Return the (x, y) coordinate for the center point of the cell that contains the specified text.  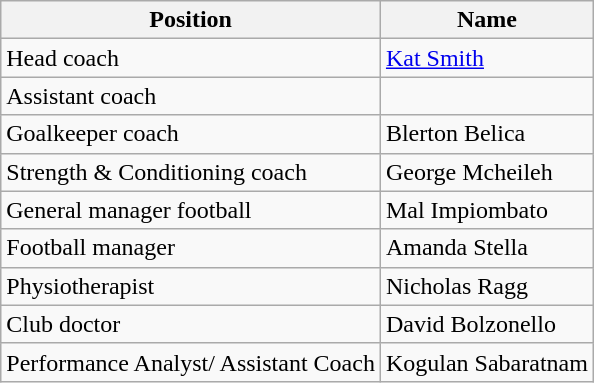
George Mcheileh (486, 172)
Football manager (191, 248)
Name (486, 20)
Blerton Belica (486, 134)
Mal Impiombato (486, 210)
Head coach (191, 58)
Strength & Conditioning coach (191, 172)
Club doctor (191, 324)
Position (191, 20)
Kogulan Sabaratnam (486, 362)
Physiotherapist (191, 286)
David Bolzonello (486, 324)
Nicholas Ragg (486, 286)
General manager football (191, 210)
Assistant coach (191, 96)
Performance Analyst/ Assistant Coach (191, 362)
Amanda Stella (486, 248)
Kat Smith (486, 58)
Goalkeeper coach (191, 134)
